Search for the cell housing the specified text and yield its (x, y) center coordinate. 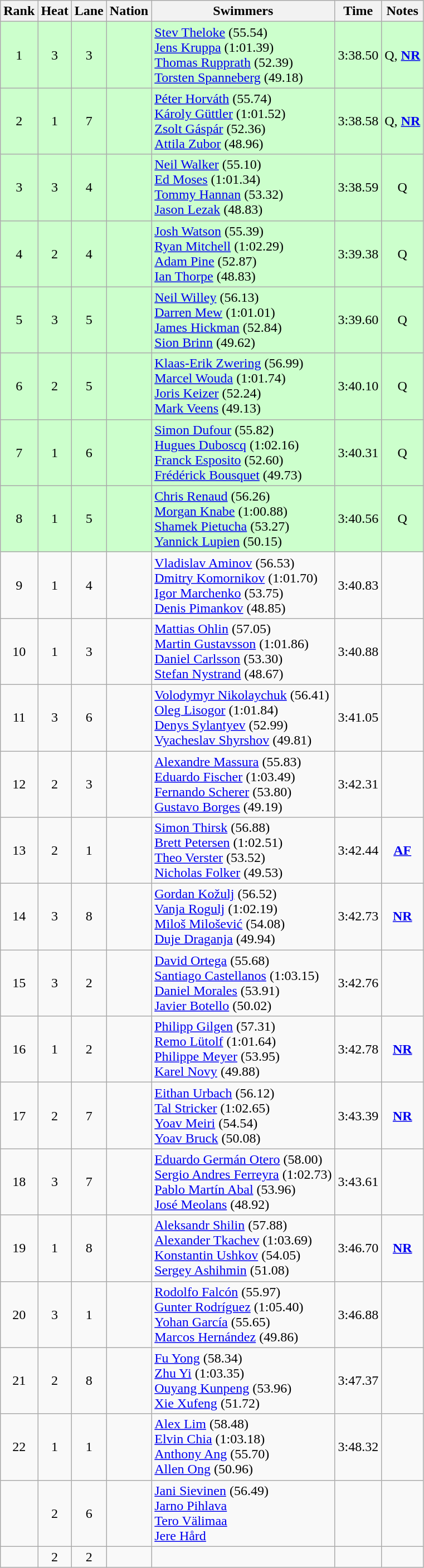
Nation (129, 11)
3:38.50 (358, 55)
Jani Sievinen (56.49)Jarno PihlavaTero VälimaaJere Hård (243, 1513)
Simon Thirsk (56.88)Brett Petersen (1:02.51)Theo Verster (53.52)Nicholas Folker (49.53) (243, 851)
3:38.59 (358, 187)
17 (19, 1116)
3:40.56 (358, 519)
Chris Renaud (56.26)Morgan Knabe (1:00.88)Shamek Pietucha (53.27)Yannick Lupien (50.15) (243, 519)
Mattias Ohlin (57.05)Martin Gustavsson (1:01.86)Daniel Carlsson (53.30)Stefan Nystrand (48.67) (243, 651)
Eduardo Germán Otero (58.00)Sergio Andres Ferreyra (1:02.73)Pablo Martín Abal (53.96)José Meolans (48.92) (243, 1182)
3:40.31 (358, 452)
16 (19, 1049)
Neil Walker (55.10)Ed Moses (1:01.34)Tommy Hannan (53.32)Jason Lezak (48.83) (243, 187)
Fu Yong (58.34)Zhu Yi (1:03.35)Ouyang Kunpeng (53.96)Xie Xufeng (51.72) (243, 1381)
3:46.88 (358, 1314)
Simon Dufour (55.82)Hugues Duboscq (1:02.16)Franck Esposito (52.60)Frédérick Bousquet (49.73) (243, 452)
Gordan Kožulj (56.52)Vanja Rogulj (1:02.19)Miloš Milošević (54.08)Duje Draganja (49.94) (243, 917)
3:40.10 (358, 386)
Philipp Gilgen (57.31)Remo Lütolf (1:01.64)Philippe Meyer (53.95)Karel Novy (49.88) (243, 1049)
3:43.61 (358, 1182)
20 (19, 1314)
AF (402, 851)
10 (19, 651)
3:39.38 (358, 254)
18 (19, 1182)
21 (19, 1381)
Klaas-Erik Zwering (56.99)Marcel Wouda (1:01.74)Joris Keizer (52.24)Mark Veens (49.13) (243, 386)
15 (19, 983)
Rodolfo Falcón (55.97)Gunter Rodríguez (1:05.40)Yohan García (55.65)Marcos Hernández (49.86) (243, 1314)
19 (19, 1248)
22 (19, 1447)
3:41.05 (358, 717)
11 (19, 717)
3:42.73 (358, 917)
Neil Willey (56.13)Darren Mew (1:01.01)James Hickman (52.84)Sion Brinn (49.62) (243, 320)
3:42.76 (358, 983)
Alex Lim (58.48)Elvin Chia (1:03.18)Anthony Ang (55.70)Allen Ong (50.96) (243, 1447)
Eithan Urbach (56.12)Tal Stricker (1:02.65)Yoav Meiri (54.54)Yoav Bruck (50.08) (243, 1116)
3:40.83 (358, 585)
Volodymyr Nikolaychuk (56.41)Oleg Lisogor (1:01.84)Denys Sylantyev (52.99)Vyacheslav Shyrshov (49.81) (243, 717)
3:42.78 (358, 1049)
Rank (19, 11)
Swimmers (243, 11)
3:48.32 (358, 1447)
3:39.60 (358, 320)
Alexandre Massura (55.83)Eduardo Fischer (1:03.49)Fernando Scherer (53.80)Gustavo Borges (49.19) (243, 784)
9 (19, 585)
Josh Watson (55.39)Ryan Mitchell (1:02.29)Adam Pine (52.87)Ian Thorpe (48.83) (243, 254)
3:43.39 (358, 1116)
12 (19, 784)
Heat (55, 11)
3:47.37 (358, 1381)
Lane (89, 11)
3:38.58 (358, 121)
14 (19, 917)
Stev Theloke (55.54)Jens Kruppa (1:01.39)Thomas Rupprath (52.39)Torsten Spanneberg (49.18) (243, 55)
David Ortega (55.68)Santiago Castellanos (1:03.15)Daniel Morales (53.91)Javier Botello (50.02) (243, 983)
3:42.44 (358, 851)
Notes (402, 11)
Time (358, 11)
Péter Horváth (55.74)Károly Güttler (1:01.52)Zsolt Gáspár (52.36)Attila Zubor (48.96) (243, 121)
3:42.31 (358, 784)
3:40.88 (358, 651)
13 (19, 851)
Aleksandr Shilin (57.88)Alexander Tkachev (1:03.69)Konstantin Ushkov (54.05)Sergey Ashihmin (51.08) (243, 1248)
3:46.70 (358, 1248)
Vladislav Aminov (56.53)Dmitry Komornikov (1:01.70)Igor Marchenko (53.75)Denis Pimankov (48.85) (243, 585)
